Identify which cell holds the provided text, then report its [x, y] central coordinate. 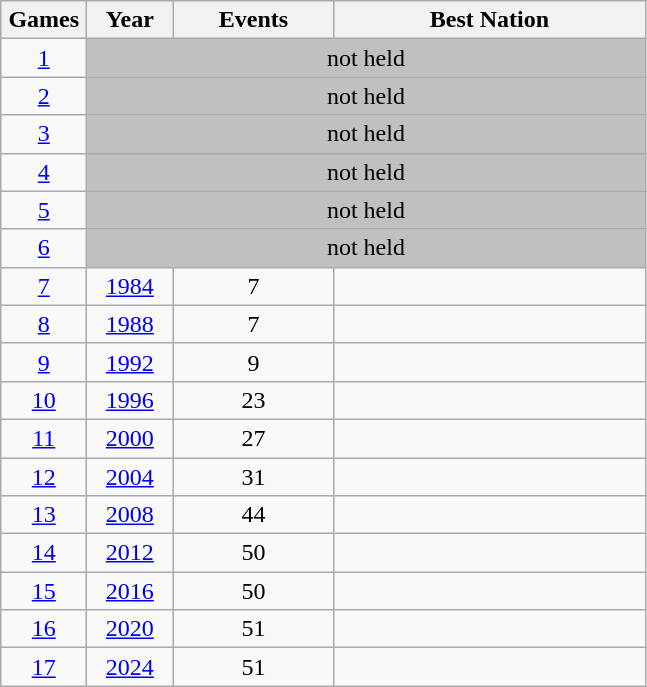
1988 [130, 324]
1996 [130, 400]
6 [44, 248]
23 [254, 400]
4 [44, 172]
2020 [130, 629]
2 [44, 96]
13 [44, 515]
2024 [130, 667]
3 [44, 134]
Year [130, 20]
1992 [130, 362]
Best Nation [490, 20]
15 [44, 591]
31 [254, 477]
10 [44, 400]
14 [44, 553]
2012 [130, 553]
2004 [130, 477]
2016 [130, 591]
44 [254, 515]
2000 [130, 438]
12 [44, 477]
5 [44, 210]
Games [44, 20]
Events [254, 20]
1 [44, 58]
27 [254, 438]
8 [44, 324]
1984 [130, 286]
16 [44, 629]
17 [44, 667]
11 [44, 438]
2008 [130, 515]
